Extract the (x, y) coordinate from the center of the cell holding the provided text.  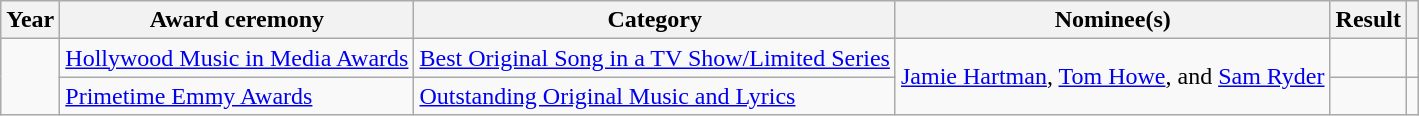
Result (1368, 20)
Jamie Hartman, Tom Howe, and Sam Ryder (1112, 77)
Award ceremony (237, 20)
Best Original Song in a TV Show/Limited Series (655, 58)
Nominee(s) (1112, 20)
Category (655, 20)
Hollywood Music in Media Awards (237, 58)
Outstanding Original Music and Lyrics (655, 96)
Year (30, 20)
Primetime Emmy Awards (237, 96)
